Extract the [x, y] coordinate from the center of the cell holding the provided text.  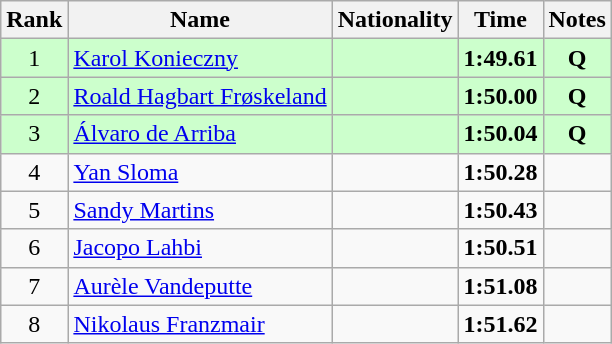
Time [500, 20]
Karol Konieczny [200, 58]
1:51.08 [500, 286]
6 [34, 248]
3 [34, 134]
Notes [577, 20]
4 [34, 172]
1:50.04 [500, 134]
Nikolaus Franzmair [200, 324]
Rank [34, 20]
8 [34, 324]
Name [200, 20]
Aurèle Vandeputte [200, 286]
5 [34, 210]
Roald Hagbart Frøskeland [200, 96]
Nationality [395, 20]
2 [34, 96]
1 [34, 58]
1:49.61 [500, 58]
1:50.00 [500, 96]
Sandy Martins [200, 210]
1:50.43 [500, 210]
1:50.51 [500, 248]
1:51.62 [500, 324]
Jacopo Lahbi [200, 248]
Álvaro de Arriba [200, 134]
1:50.28 [500, 172]
7 [34, 286]
Yan Sloma [200, 172]
